Identify which cell holds the provided text, then report its [X, Y] central coordinate. 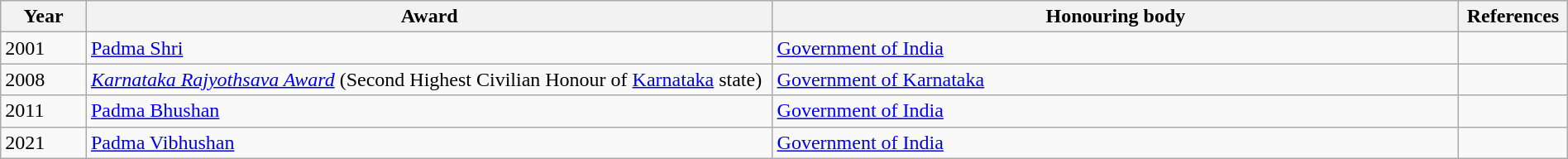
Padma Shri [429, 48]
Honouring body [1116, 17]
Padma Bhushan [429, 111]
References [1513, 17]
2008 [44, 79]
2001 [44, 48]
2021 [44, 142]
2011 [44, 111]
Year [44, 17]
Award [429, 17]
Government of Karnataka [1116, 79]
Karnataka Rajyothsava Award (Second Highest Civilian Honour of Karnataka state) [429, 79]
Padma Vibhushan [429, 142]
